Output the [x, y] coordinate of the center of the cell containing the given text.  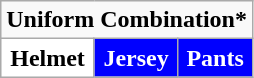
Pants [216, 58]
Helmet [48, 58]
Jersey [136, 58]
Uniform Combination* [127, 20]
